Identify which cell holds the provided text, then report its [x, y] central coordinate. 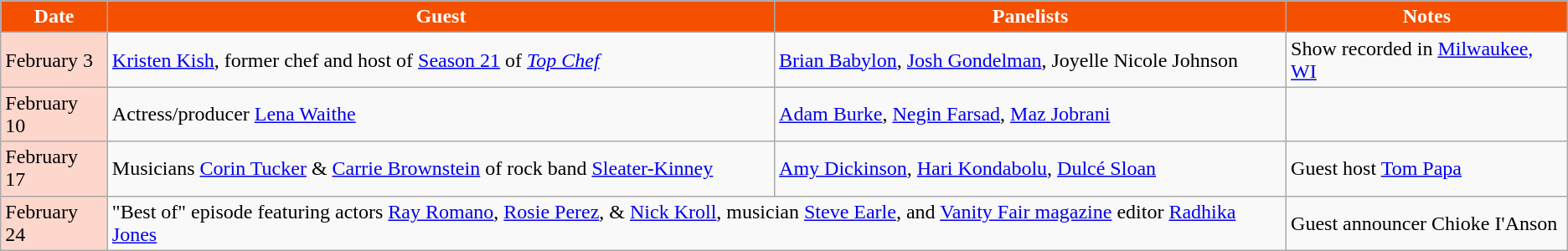
Guest [441, 17]
Brian Babylon, Josh Gondelman, Joyelle Nicole Johnson [1030, 60]
Date [54, 17]
Show recorded in Milwaukee, WI [1427, 60]
Kristen Kish, former chef and host of Season 21 of Top Chef [441, 60]
Musicians Corin Tucker & Carrie Brownstein of rock band Sleater-Kinney [441, 169]
Amy Dickinson, Hari Kondabolu, Dulcé Sloan [1030, 169]
Panelists [1030, 17]
February 10 [54, 114]
Adam Burke, Negin Farsad, Maz Jobrani [1030, 114]
February 17 [54, 169]
Notes [1427, 17]
Actress/producer Lena Waithe [441, 114]
Guest announcer Chioke I'Anson [1427, 223]
"Best of" episode featuring actors Ray Romano, Rosie Perez, & Nick Kroll, musician Steve Earle, and Vanity Fair magazine editor Radhika Jones [697, 223]
Guest host Tom Papa [1427, 169]
February 24 [54, 223]
February 3 [54, 60]
